Return (X, Y) of the center of cell containing provided text 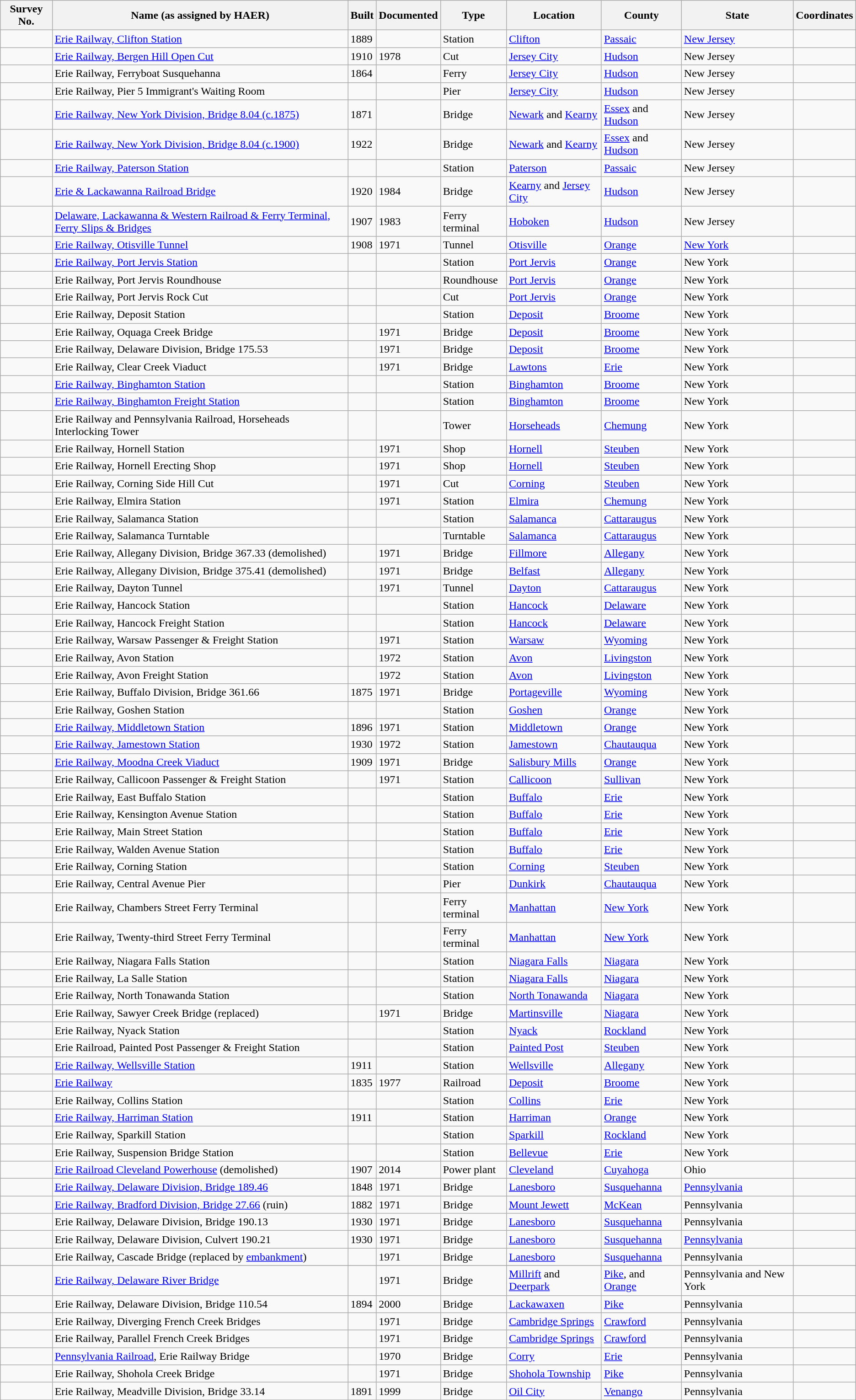
Erie Railway, Paterson Station (200, 168)
Warsaw (554, 640)
Lackawaxen (554, 1304)
Erie Railway, Clear Creek Viaduct (200, 367)
Erie Railway, Sparkill Station (200, 1135)
Callicoon (554, 779)
Erie Railway, North Tonawanda Station (200, 996)
Dayton (554, 588)
Erie Railway, Jamestown Station (200, 745)
1909 (362, 762)
1882 (362, 1205)
Erie Railway and Pennsylvania Railroad, Horseheads Interlocking Tower (200, 425)
Erie Railway, Buffalo Division, Bridge 361.66 (200, 692)
Erie Railway, La Salle Station (200, 978)
1871 (362, 114)
Erie Railway, Otisville Tunnel (200, 245)
Erie Railway, Port Jervis Rock Cut (200, 297)
1983 (408, 221)
Erie Railway, New York Division, Bridge 8.04 (c.1900) (200, 145)
Erie Railway, Port Jervis Roundhouse (200, 279)
Railroad (473, 1083)
Erie Railway, Allegany Division, Bridge 367.33 (demolished) (200, 553)
Erie Railway, Hornell Erecting Shop (200, 466)
Type (473, 16)
Erie Railway, Salamanca Turntable (200, 536)
Erie & Lackawanna Railroad Bridge (200, 191)
Otisville (554, 245)
Kearny and Jersey City (554, 191)
Erie Railway, New York Division, Bridge 8.04 (c.1875) (200, 114)
Erie Railway, Binghamton Freight Station (200, 402)
Erie Railway, Meadville Division, Bridge 33.14 (200, 1391)
Erie Railway, Delaware Division, Bridge 175.53 (200, 349)
Erie Railway, Hancock Station (200, 606)
Erie Railway, Collins Station (200, 1100)
Shohola Township (554, 1373)
Erie Railway, Elmira Station (200, 501)
Tower (473, 425)
Wellsville (554, 1065)
1999 (408, 1391)
Fillmore (554, 553)
Erie Railway, Main Street Station (200, 831)
North Tonawanda (554, 996)
Erie Railway, Kensington Avenue Station (200, 814)
Erie Railway, Parallel French Creek Bridges (200, 1339)
Nyack (554, 1030)
Ohio (737, 1170)
Erie Railway, Niagara Falls Station (200, 961)
Elmira (554, 501)
Corry (554, 1356)
2000 (408, 1304)
Erie Railway, Delaware Division, Culvert 190.21 (200, 1239)
Sullivan (641, 779)
Millrift and Deerpark (554, 1281)
Mount Jewett (554, 1205)
Turntable (473, 536)
Erie Railway, Cascade Bridge (replaced by embankment) (200, 1257)
Erie Railway, Hancock Freight Station (200, 623)
Erie Railway, Shohola Creek Bridge (200, 1373)
1977 (408, 1083)
1970 (408, 1356)
Delaware, Lackawanna & Western Railroad & Ferry Terminal, Ferry Slips & Bridges (200, 221)
Documented (408, 16)
Sparkill (554, 1135)
Erie Railway, Delaware River Bridge (200, 1281)
Martinsville (554, 1013)
Built (362, 16)
Erie Railway, Dayton Tunnel (200, 588)
1835 (362, 1083)
1922 (362, 145)
Erie Railway, Corning Side Hill Cut (200, 483)
Erie Railway, Port Jervis Station (200, 262)
Erie Railway, Ferryboat Susquehanna (200, 74)
Erie Railway, Bergen Hill Open Cut (200, 56)
1864 (362, 74)
Painted Post (554, 1048)
Venango (641, 1391)
Location (554, 16)
1889 (362, 39)
Horseheads (554, 425)
Middletown (554, 727)
Harriman (554, 1117)
Survey No. (27, 16)
Erie Railway, Central Avenue Pier (200, 884)
Collins (554, 1100)
Erie Railway (200, 1083)
Erie Railway, Goshen Station (200, 710)
1875 (362, 692)
State (737, 16)
1908 (362, 245)
Erie Railway, Hornell Station (200, 449)
Erie Railway, Callicoon Passenger & Freight Station (200, 779)
Power plant (473, 1170)
1848 (362, 1187)
Cleveland (554, 1170)
Erie Railway, Allegany Division, Bridge 375.41 (demolished) (200, 570)
Erie Railway, Twenty-third Street Ferry Terminal (200, 938)
1891 (362, 1391)
Erie Railway, Diverging French Creek Bridges (200, 1321)
1920 (362, 191)
Ferry (473, 74)
1896 (362, 727)
Erie Railway, Sawyer Creek Bridge (replaced) (200, 1013)
McKean (641, 1205)
Erie Railway, Corning Station (200, 867)
Cuyahoga (641, 1170)
1978 (408, 56)
Oil City (554, 1391)
Erie Railway, Binghamton Station (200, 384)
Portageville (554, 692)
Erie Railway, Warsaw Passenger & Freight Station (200, 640)
Dunkirk (554, 884)
Erie Railway, Avon Freight Station (200, 675)
Erie Railway, Chambers Street Ferry Terminal (200, 907)
Erie Railway, Oquaga Creek Bridge (200, 332)
Pennsylvania and New York (737, 1281)
Erie Railroad, Painted Post Passenger & Freight Station (200, 1048)
Hoboken (554, 221)
Erie Railway, Middletown Station (200, 727)
Erie Railway, Clifton Station (200, 39)
Paterson (554, 168)
Salisbury Mills (554, 762)
Jamestown (554, 745)
Goshen (554, 710)
County (641, 16)
Coordinates (824, 16)
Erie Railway, East Buffalo Station (200, 797)
Lawtons (554, 367)
Erie Railway, Deposit Station (200, 315)
Erie Railway, Salamanca Station (200, 518)
Erie Railway, Bradford Division, Bridge 27.66 (ruin) (200, 1205)
Roundhouse (473, 279)
Pike, and Orange (641, 1281)
1910 (362, 56)
Pennsylvania Railroad, Erie Railway Bridge (200, 1356)
Erie Railway, Walden Avenue Station (200, 849)
Erie Railway, Nyack Station (200, 1030)
Erie Railway, Delaware Division, Bridge 189.46 (200, 1187)
Clifton (554, 39)
Erie Railway, Delaware Division, Bridge 190.13 (200, 1222)
Erie Railroad Cleveland Powerhouse (demolished) (200, 1170)
Erie Railway, Avon Station (200, 658)
Belfast (554, 570)
Erie Railway, Suspension Bridge Station (200, 1152)
Erie Railway, Wellsville Station (200, 1065)
Erie Railway, Moodna Creek Viaduct (200, 762)
Name (as assigned by HAER) (200, 16)
1894 (362, 1304)
Erie Railway, Pier 5 Immigrant's Waiting Room (200, 91)
1984 (408, 191)
Erie Railway, Harriman Station (200, 1117)
Bellevue (554, 1152)
2014 (408, 1170)
Erie Railway, Delaware Division, Bridge 110.54 (200, 1304)
